Find where the given text appears and provide that cell's center as [x, y] coordinate. 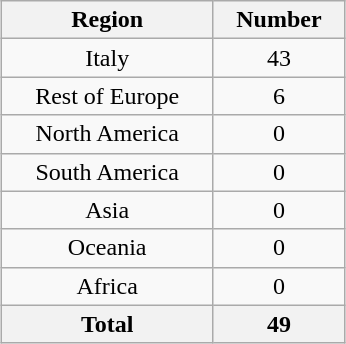
Rest of Europe [107, 96]
South America [107, 172]
Africa [107, 286]
Italy [107, 58]
Oceania [107, 248]
6 [279, 96]
Region [107, 20]
North America [107, 134]
43 [279, 58]
49 [279, 324]
Total [107, 324]
Asia [107, 210]
Number [279, 20]
